Scan for the cell matching the given text and deliver its [x, y] coordinate at center. 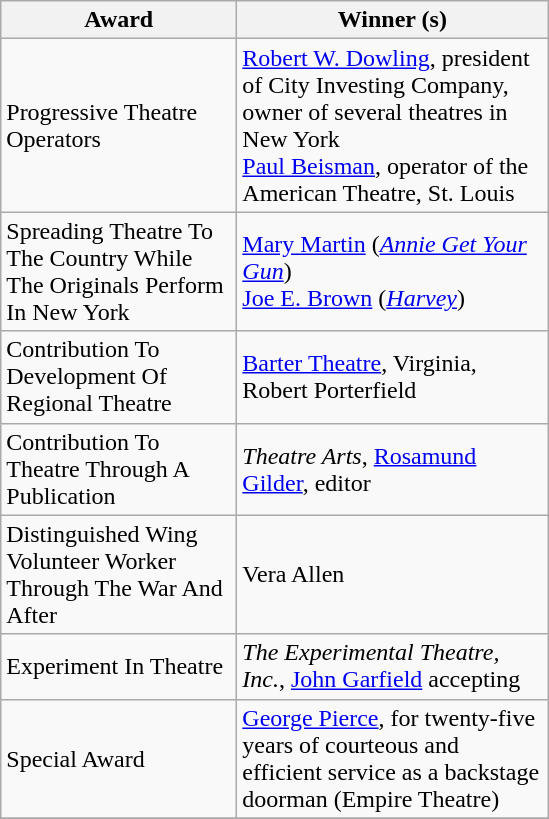
Winner (s) [392, 20]
The Experimental Theatre, Inc., John Garfield accepting [392, 666]
Vera Allen [392, 574]
Special Award [119, 758]
George Pierce, for twenty-five years of courteous and efficient service as a backstage doorman (Empire Theatre) [392, 758]
Spreading Theatre To The Country While The Originals Perform In New York [119, 272]
Progressive Theatre Operators [119, 126]
Barter Theatre, Virginia, Robert Porterfield [392, 377]
Mary Martin (Annie Get Your Gun)Joe E. Brown (Harvey) [392, 272]
Experiment In Theatre [119, 666]
Contribution To Theatre Through A Publication [119, 469]
Theatre Arts, Rosamund Gilder, editor [392, 469]
Distinguished Wing Volunteer Worker Through The War And After [119, 574]
Contribution To Development Of Regional Theatre [119, 377]
Award [119, 20]
